Determine the [X, Y] coordinate at the center of the cell enclosing the given text.  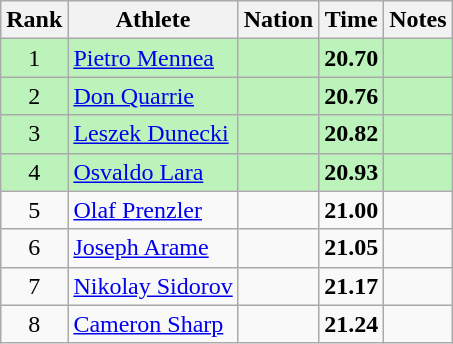
2 [34, 96]
Leszek Dunecki [153, 134]
Athlete [153, 20]
Notes [418, 20]
Don Quarrie [153, 96]
Rank [34, 20]
Cameron Sharp [153, 324]
21.05 [352, 248]
Nation [278, 20]
Olaf Prenzler [153, 210]
4 [34, 172]
3 [34, 134]
21.00 [352, 210]
20.82 [352, 134]
Time [352, 20]
20.76 [352, 96]
1 [34, 58]
Joseph Arame [153, 248]
20.70 [352, 58]
6 [34, 248]
5 [34, 210]
8 [34, 324]
20.93 [352, 172]
Osvaldo Lara [153, 172]
21.24 [352, 324]
Pietro Mennea [153, 58]
21.17 [352, 286]
7 [34, 286]
Nikolay Sidorov [153, 286]
